Locate the cell with the specified text and output its (X, Y) center coordinate. 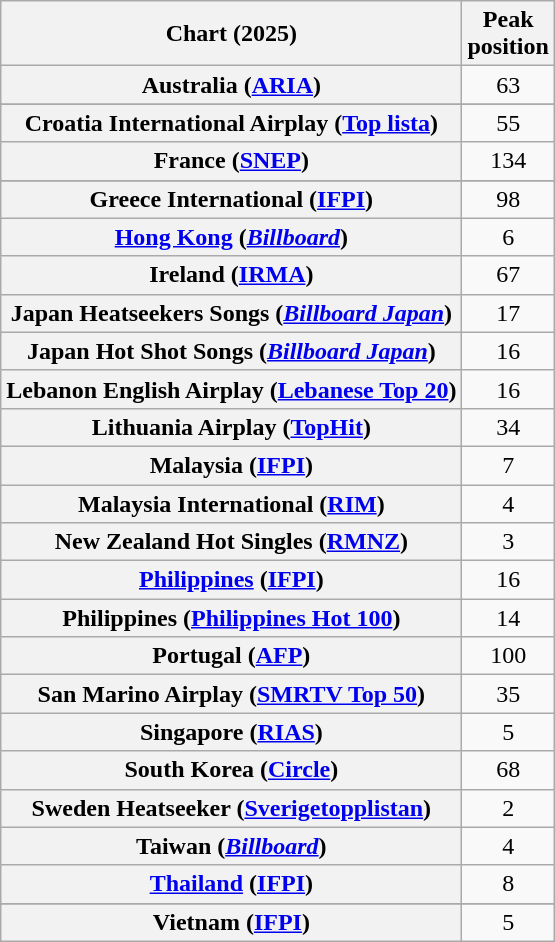
New Zealand Hot Singles (RMNZ) (232, 542)
Portugal (AFP) (232, 656)
Singapore (RIAS) (232, 732)
Japan Hot Shot Songs (Billboard Japan) (232, 351)
134 (508, 161)
Thailand (IFPI) (232, 884)
17 (508, 313)
Philippines (IFPI) (232, 580)
34 (508, 427)
Lithuania Airplay (TopHit) (232, 427)
63 (508, 85)
Malaysia International (RIM) (232, 503)
100 (508, 656)
55 (508, 123)
South Korea (Circle) (232, 770)
Sweden Heatseeker (Sverigetopplistan) (232, 808)
Malaysia (IFPI) (232, 465)
France (SNEP) (232, 161)
Lebanon English Airplay (Lebanese Top 20) (232, 389)
98 (508, 199)
Greece International (IFPI) (232, 199)
Taiwan (Billboard) (232, 846)
Croatia International Airplay (Top lista) (232, 123)
6 (508, 237)
68 (508, 770)
67 (508, 275)
14 (508, 618)
Vietnam (IFPI) (232, 922)
Ireland (IRMA) (232, 275)
Philippines (Philippines Hot 100) (232, 618)
Peakposition (508, 34)
Japan Heatseekers Songs (Billboard Japan) (232, 313)
35 (508, 694)
Australia (ARIA) (232, 85)
2 (508, 808)
7 (508, 465)
San Marino Airplay (SMRTV Top 50) (232, 694)
3 (508, 542)
Hong Kong (Billboard) (232, 237)
8 (508, 884)
Chart (2025) (232, 34)
